Provide the [X, Y] coordinate of the cell's center where the given text is located.  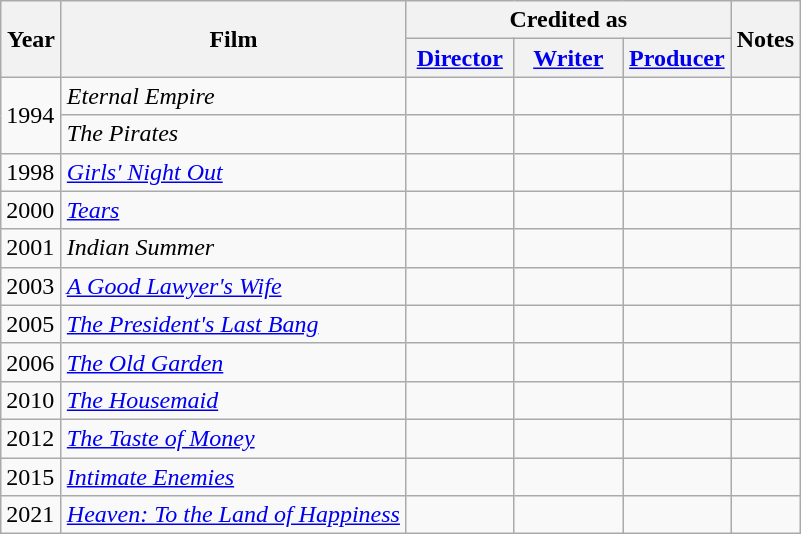
2010 [32, 400]
Intimate Enemies [233, 477]
2015 [32, 477]
The Housemaid [233, 400]
2006 [32, 362]
Tears [233, 210]
Notes [765, 39]
1998 [32, 172]
Producer [678, 58]
Credited as [568, 20]
Writer [568, 58]
The Old Garden [233, 362]
Film [233, 39]
2003 [32, 286]
2001 [32, 248]
Indian Summer [233, 248]
A Good Lawyer's Wife [233, 286]
Heaven: To the Land of Happiness [233, 515]
1994 [32, 115]
2005 [32, 324]
2021 [32, 515]
The President's Last Bang [233, 324]
Director [460, 58]
The Taste of Money [233, 438]
2012 [32, 438]
2000 [32, 210]
Girls' Night Out [233, 172]
The Pirates [233, 134]
Year [32, 39]
Eternal Empire [233, 96]
